Provide the (X, Y) coordinate of the cell's center where the given text is located.  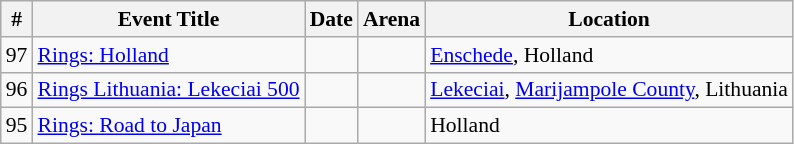
# (17, 19)
96 (17, 90)
Arena (392, 19)
97 (17, 55)
Rings: Road to Japan (168, 126)
Rings: Holland (168, 55)
Event Title (168, 19)
Lekeciai, Marijampole County, Lithuania (609, 90)
Location (609, 19)
Holland (609, 126)
Date (332, 19)
95 (17, 126)
Rings Lithuania: Lekeciai 500 (168, 90)
Enschede, Holland (609, 55)
